Return (X, Y) of the center of cell containing provided text 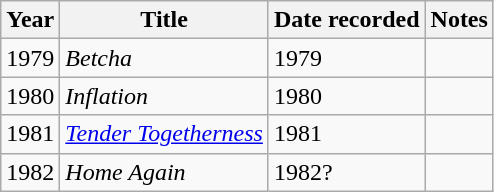
1982 (30, 172)
Home Again (164, 172)
1982? (346, 172)
Tender Togetherness (164, 134)
Date recorded (346, 20)
Title (164, 20)
Betcha (164, 58)
Notes (459, 20)
Year (30, 20)
Inflation (164, 96)
